Provide the (X, Y) coordinate of the cell's center where the given text is located.  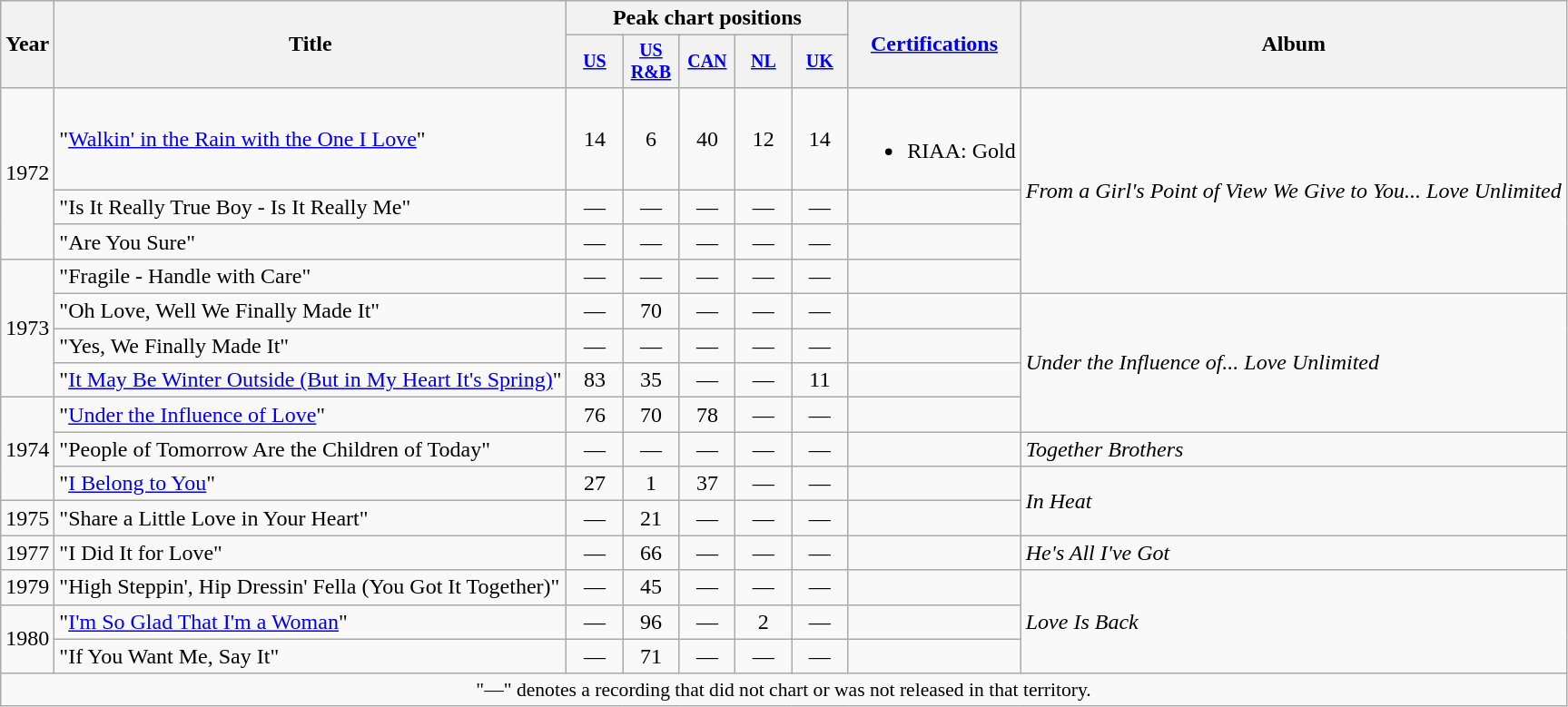
NL (764, 62)
Year (27, 44)
Together Brothers (1293, 449)
"Under the Influence of Love" (311, 415)
"Are You Sure" (311, 241)
76 (595, 415)
1 (651, 484)
"I'm So Glad That I'm a Woman" (311, 622)
"If You Want Me, Say It" (311, 656)
1972 (27, 172)
US (595, 62)
11 (820, 380)
1980 (27, 639)
"Fragile - Handle with Care" (311, 276)
40 (707, 138)
83 (595, 380)
2 (764, 622)
1975 (27, 518)
27 (595, 484)
12 (764, 138)
1979 (27, 587)
21 (651, 518)
"Oh Love, Well We Finally Made It" (311, 311)
"Yes, We Finally Made It" (311, 346)
35 (651, 380)
"It May Be Winter Outside (But in My Heart It's Spring)" (311, 380)
Love Is Back (1293, 622)
1977 (27, 553)
71 (651, 656)
Under the Influence of... Love Unlimited (1293, 363)
66 (651, 553)
"I Belong to You" (311, 484)
"Share a Little Love in Your Heart" (311, 518)
RIAA: Gold (934, 138)
He's All I've Got (1293, 553)
6 (651, 138)
37 (707, 484)
Certifications (934, 44)
1974 (27, 449)
From a Girl's Point of View We Give to You... Love Unlimited (1293, 191)
"People of Tomorrow Are the Children of Today" (311, 449)
Peak chart positions (707, 18)
In Heat (1293, 501)
"I Did It for Love" (311, 553)
Title (311, 44)
"High Steppin', Hip Dressin' Fella (You Got It Together)" (311, 587)
"Walkin' in the Rain with the One I Love" (311, 138)
"—" denotes a recording that did not chart or was not released in that territory. (784, 690)
Album (1293, 44)
USR&B (651, 62)
UK (820, 62)
"Is It Really True Boy - Is It Really Me" (311, 207)
96 (651, 622)
45 (651, 587)
1973 (27, 328)
CAN (707, 62)
78 (707, 415)
